Locate the cell with the specified text and output its (x, y) center coordinate. 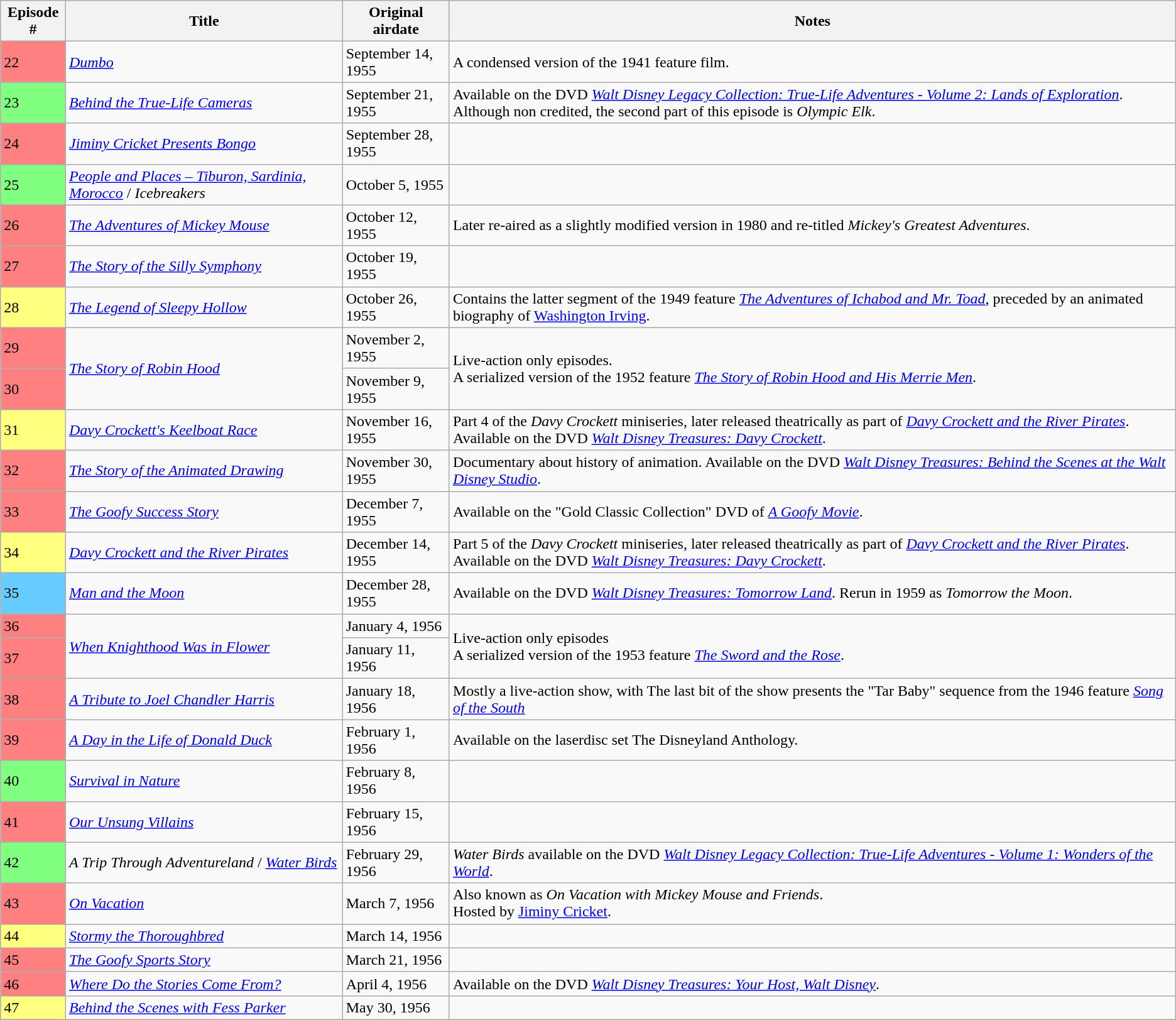
A condensed version of the 1941 feature film. (812, 62)
Contains the latter segment of the 1949 feature The Adventures of Ichabod and Mr. Toad, preceded by an animated biography of Washington Irving. (812, 307)
February 29, 1956 (396, 862)
Available on the DVD Walt Disney Treasures: Your Host, Walt Disney. (812, 984)
November 16, 1955 (396, 430)
On Vacation (204, 904)
November 30, 1955 (396, 470)
March 7, 1956 (396, 904)
39 (33, 740)
Water Birds available on the DVD Walt Disney Legacy Collection: True-Life Adventures - Volume 1: Wonders of the World. (812, 862)
People and Places – Tiburon, Sardinia, Morocco / Icebreakers (204, 185)
Documentary about history of animation. Available on the DVD Walt Disney Treasures: Behind the Scenes at the Walt Disney Studio. (812, 470)
October 19, 1955 (396, 266)
April 4, 1956 (396, 984)
Available on the laserdisc set The Disneyland Anthology. (812, 740)
The Legend of Sleepy Hollow (204, 307)
41 (33, 822)
Davy Crockett's Keelboat Race (204, 430)
26 (33, 225)
The Story of the Silly Symphony (204, 266)
January 4, 1956 (396, 626)
29 (33, 348)
Stormy the Thoroughbred (204, 936)
A Trip Through Adventureland / Water Birds (204, 862)
Live-action only episodes. A serialized version of the 1952 feature The Story of Robin Hood and His Merrie Men. (812, 368)
December 14, 1955 (396, 553)
December 28, 1955 (396, 593)
October 5, 1955 (396, 185)
42 (33, 862)
Also known as On Vacation with Mickey Mouse and Friends.Hosted by Jiminy Cricket. (812, 904)
May 30, 1956 (396, 1007)
The Story of Robin Hood (204, 368)
37 (33, 659)
Live-action only episodes A serialized version of the 1953 feature The Sword and the Rose. (812, 646)
Where Do the Stories Come From? (204, 984)
32 (33, 470)
A Tribute to Joel Chandler Harris (204, 699)
Available on the "Gold Classic Collection" DVD of A Goofy Movie. (812, 512)
December 7, 1955 (396, 512)
33 (33, 512)
46 (33, 984)
22 (33, 62)
34 (33, 553)
September 21, 1955 (396, 103)
31 (33, 430)
November 2, 1955 (396, 348)
The Story of the Animated Drawing (204, 470)
Episode # (33, 21)
45 (33, 960)
Behind the Scenes with Fess Parker (204, 1007)
27 (33, 266)
43 (33, 904)
The Goofy Sports Story (204, 960)
Available on the DVD Walt Disney Treasures: Tomorrow Land. Rerun in 1959 as Tomorrow the Moon. (812, 593)
25 (33, 185)
Man and the Moon (204, 593)
February 15, 1956 (396, 822)
January 11, 1956 (396, 659)
When Knighthood Was in Flower (204, 646)
The Goofy Success Story (204, 512)
38 (33, 699)
Our Unsung Villains (204, 822)
October 12, 1955 (396, 225)
A Day in the Life of Donald Duck (204, 740)
28 (33, 307)
November 9, 1955 (396, 388)
February 8, 1956 (396, 781)
September 28, 1955 (396, 143)
36 (33, 626)
Title (204, 21)
47 (33, 1007)
The Adventures of Mickey Mouse (204, 225)
Original airdate (396, 21)
35 (33, 593)
February 1, 1956 (396, 740)
30 (33, 388)
Davy Crockett and the River Pirates (204, 553)
Survival in Nature (204, 781)
23 (33, 103)
January 18, 1956 (396, 699)
Mostly a live-action show, with The last bit of the show presents the "Tar Baby" sequence from the 1946 feature Song of the South (812, 699)
Behind the True-Life Cameras (204, 103)
March 21, 1956 (396, 960)
October 26, 1955 (396, 307)
40 (33, 781)
44 (33, 936)
Jiminy Cricket Presents Bongo (204, 143)
24 (33, 143)
Notes (812, 21)
September 14, 1955 (396, 62)
Later re-aired as a slightly modified version in 1980 and re-titled Mickey's Greatest Adventures. (812, 225)
March 14, 1956 (396, 936)
Dumbo (204, 62)
